Output the [x, y] coordinate of the center of the cell containing the given text.  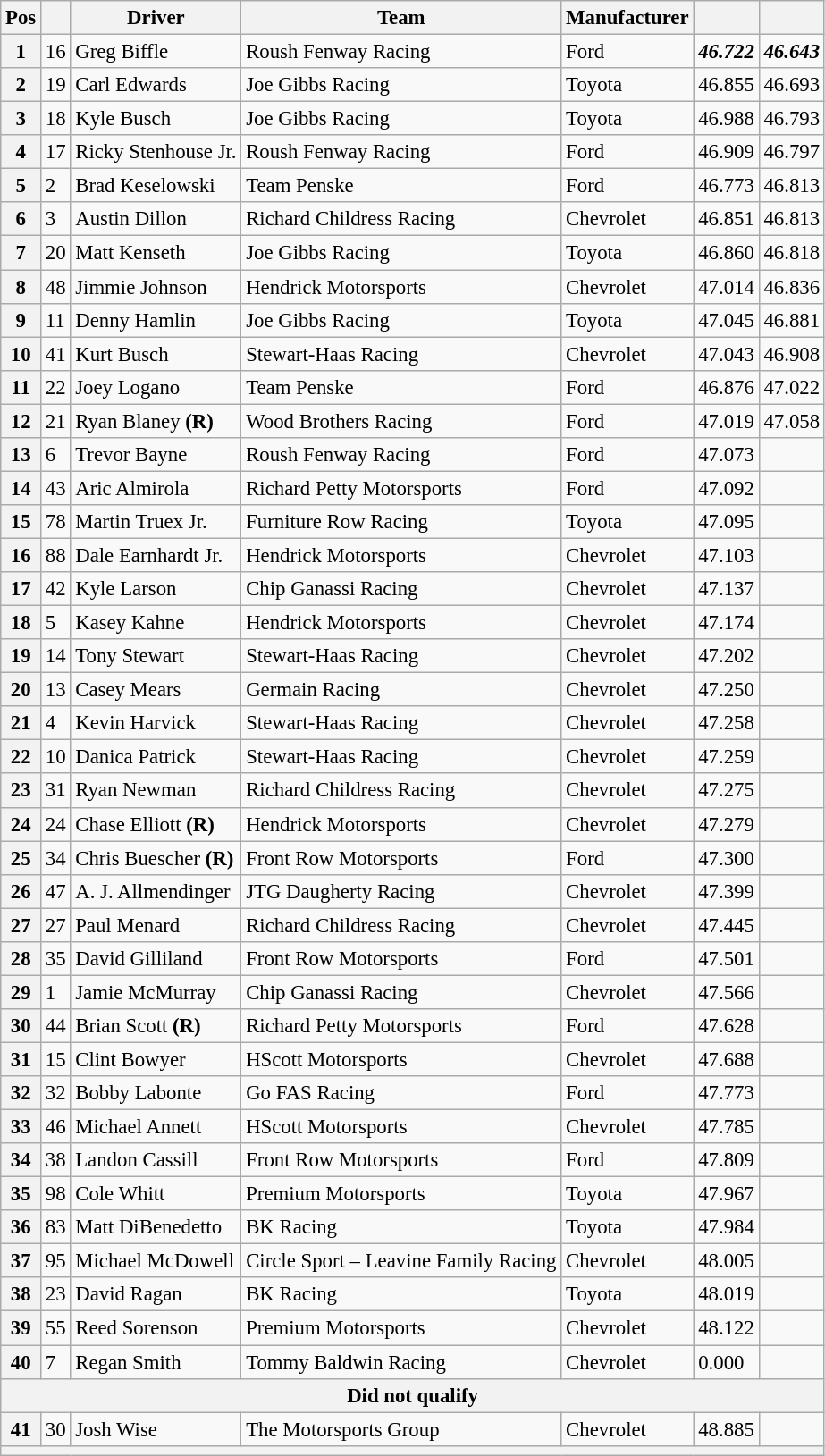
Wood Brothers Racing [401, 421]
Cole Whitt [156, 1194]
46.851 [726, 219]
Paul Menard [156, 925]
47.259 [726, 757]
48.122 [726, 1328]
Ryan Newman [156, 791]
46.643 [792, 52]
47.174 [726, 623]
47.019 [726, 421]
Team [401, 18]
Michael McDowell [156, 1261]
Martin Truex Jr. [156, 522]
David Ragan [156, 1295]
The Motorsports Group [401, 1429]
46.988 [726, 119]
47.275 [726, 791]
47.785 [726, 1127]
47.092 [726, 488]
47.399 [726, 891]
47.058 [792, 421]
47.022 [792, 387]
Bobby Labonte [156, 1093]
Go FAS Racing [401, 1093]
Greg Biffle [156, 52]
55 [55, 1328]
47.773 [726, 1093]
48 [55, 287]
47.258 [726, 723]
Kyle Larson [156, 589]
47.073 [726, 455]
0.000 [726, 1362]
46.797 [792, 152]
Furniture Row Racing [401, 522]
47 [55, 891]
47.984 [726, 1227]
47.445 [726, 925]
83 [55, 1227]
Kurt Busch [156, 354]
98 [55, 1194]
Austin Dillon [156, 219]
Tony Stewart [156, 656]
Did not qualify [413, 1395]
Regan Smith [156, 1362]
46.908 [792, 354]
47.566 [726, 992]
46.693 [792, 85]
36 [21, 1227]
Tommy Baldwin Racing [401, 1362]
46.855 [726, 85]
88 [55, 555]
Manufacturer [627, 18]
47.688 [726, 1059]
Trevor Bayne [156, 455]
Chase Elliott (R) [156, 824]
48.885 [726, 1429]
47.137 [726, 589]
46.793 [792, 119]
47.103 [726, 555]
A. J. Allmendinger [156, 891]
Ryan Blaney (R) [156, 421]
46.722 [726, 52]
Aric Almirola [156, 488]
33 [21, 1127]
Driver [156, 18]
48.005 [726, 1261]
47.045 [726, 320]
39 [21, 1328]
Kasey Kahne [156, 623]
95 [55, 1261]
Ricky Stenhouse Jr. [156, 152]
29 [21, 992]
Danica Patrick [156, 757]
Circle Sport – Leavine Family Racing [401, 1261]
46.836 [792, 287]
Matt DiBenedetto [156, 1227]
46 [55, 1127]
28 [21, 959]
Jimmie Johnson [156, 287]
Reed Sorenson [156, 1328]
42 [55, 589]
47.043 [726, 354]
9 [21, 320]
46.909 [726, 152]
47.809 [726, 1160]
47.095 [726, 522]
Carl Edwards [156, 85]
26 [21, 891]
Denny Hamlin [156, 320]
47.202 [726, 656]
Brian Scott (R) [156, 1026]
Germain Racing [401, 690]
47.250 [726, 690]
Clint Bowyer [156, 1059]
Joey Logano [156, 387]
47.014 [726, 287]
Jamie McMurray [156, 992]
47.279 [726, 824]
Casey Mears [156, 690]
Kyle Busch [156, 119]
47.501 [726, 959]
48.019 [726, 1295]
Kevin Harvick [156, 723]
46.773 [726, 186]
12 [21, 421]
46.860 [726, 253]
Michael Annett [156, 1127]
Chris Buescher (R) [156, 858]
Matt Kenseth [156, 253]
25 [21, 858]
46.876 [726, 387]
Pos [21, 18]
78 [55, 522]
37 [21, 1261]
46.818 [792, 253]
47.300 [726, 858]
47.628 [726, 1026]
David Gilliland [156, 959]
Josh Wise [156, 1429]
Brad Keselowski [156, 186]
8 [21, 287]
47.967 [726, 1194]
JTG Daugherty Racing [401, 891]
46.881 [792, 320]
Dale Earnhardt Jr. [156, 555]
44 [55, 1026]
Landon Cassill [156, 1160]
40 [21, 1362]
43 [55, 488]
